Pinpoint the cell where the given text exists, returning its (x, y) midpoint coordinate. 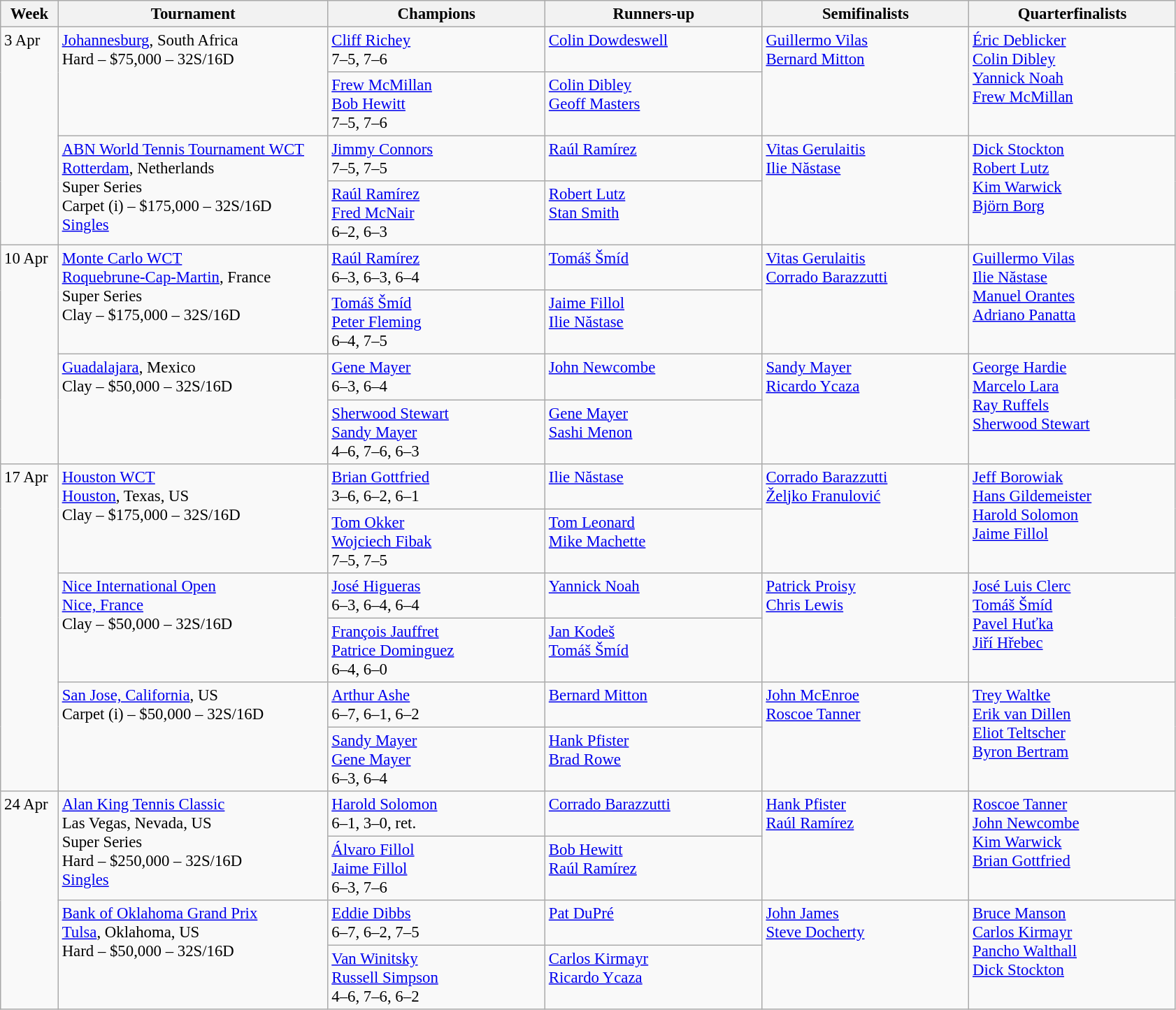
Raúl Ramírez 6–3, 6–3, 6–4 (436, 268)
Ilie Năstase (654, 486)
John Newcombe (654, 377)
3 Apr (29, 136)
Week (29, 14)
Tomáš Šmíd (654, 268)
Vitas Gerulaitis Corrado Barazzutti (866, 300)
Pat DuPré (654, 923)
Tournament (193, 14)
Bob Hewitt Raúl Ramírez (654, 868)
Gene Mayer Sashi Menon (654, 432)
Tom Leonard Mike Machette (654, 541)
Patrick Proisy Chris Lewis (866, 627)
Harold Solomon 6–1, 3–0, ret. (436, 814)
Dick Stockton Robert Lutz Kim Warwick Björn Borg (1073, 191)
Sherwood Stewart Sandy Mayer 4–6, 7–6, 6–3 (436, 432)
Jeff Borowiak Hans Gildemeister Harold Solomon Jaime Fillol (1073, 518)
Semifinalists (866, 14)
Álvaro Fillol Jaime Fillol 6–3, 7–6 (436, 868)
Guadalajara, Mexico Clay – $50,000 – 32S/16D (193, 409)
Hank Pfister Brad Rowe (654, 759)
Champions (436, 14)
Jaime Fillol Ilie Năstase (654, 323)
24 Apr (29, 900)
Colin Dibley Geoff Masters (654, 104)
Monte Carlo WCT Roquebrune-Cap-Martin, France Super Series Clay – $175,000 – 32S/16D (193, 300)
Roscoe Tanner John Newcombe Kim Warwick Brian Gottfried (1073, 846)
Tomáš Šmíd Peter Fleming 6–4, 7–5 (436, 323)
George Hardie Marcelo Lara Ray Ruffels Sherwood Stewart (1073, 409)
Arthur Ashe 6–7, 6–1, 6–2 (436, 705)
Corrado Barazzutti Željko Franulović (866, 518)
Bernard Mitton (654, 705)
ABN World Tennis Tournament WCT Rotterdam, Netherlands Super Series Carpet (i) – $175,000 – 32S/16D Singles (193, 191)
Éric Deblicker Colin Dibley Yannick Noah Frew McMillan (1073, 82)
Runners-up (654, 14)
10 Apr (29, 354)
Sandy Mayer Ricardo Ycaza (866, 409)
John McEnroe Roscoe Tanner (866, 737)
Bruce Manson Carlos Kirmayr Pancho Walthall Dick Stockton (1073, 955)
Van Winitsky Russell Simpson 4–6, 7–6, 6–2 (436, 978)
Nice International Open Nice, France Clay – $50,000 – 32S/16D (193, 627)
Corrado Barazzutti (654, 814)
Frew McMillan Bob Hewitt 7–5, 7–6 (436, 104)
Trey Waltke Erik van Dillen Eliot Teltscher Byron Bertram (1073, 737)
Brian Gottfried 3–6, 6–2, 6–1 (436, 486)
José Luis Clerc Tomáš Šmíd Pavel Huťka Jiří Hřebec (1073, 627)
Eddie Dibbs 6–7, 6–2, 7–5 (436, 923)
John James Steve Docherty (866, 955)
Guillermo Vilas Bernard Mitton (866, 82)
Colin Dowdeswell (654, 50)
Tom Okker Wojciech Fibak 7–5, 7–5 (436, 541)
Jan Kodeš Tomáš Šmíd (654, 650)
Guillermo Vilas Ilie Năstase Manuel Orantes Adriano Panatta (1073, 300)
Alan King Tennis Classic Las Vegas, Nevada, US Super Series Hard – $250,000 – 32S/16D Singles (193, 846)
Raúl Ramírez Fred McNair 6–2, 6–3 (436, 213)
Bank of Oklahoma Grand Prix Tulsa, Oklahoma, US Hard – $50,000 – 32S/16D (193, 955)
Jimmy Connors 7–5, 7–5 (436, 159)
17 Apr (29, 628)
Cliff Richey 7–5, 7–6 (436, 50)
François Jauffret Patrice Dominguez 6–4, 6–0 (436, 650)
José Higueras 6–3, 6–4, 6–4 (436, 596)
Quarterfinalists (1073, 14)
Johannesburg, South Africa Hard – $75,000 – 32S/16D (193, 82)
Gene Mayer 6–3, 6–4 (436, 377)
Hank Pfister Raúl Ramírez (866, 846)
Vitas Gerulaitis Ilie Năstase (866, 191)
Sandy Mayer Gene Mayer 6–3, 6–4 (436, 759)
Carlos Kirmayr Ricardo Ycaza (654, 978)
Houston WCT Houston, Texas, US Clay – $175,000 – 32S/16D (193, 518)
Yannick Noah (654, 596)
Raúl Ramírez (654, 159)
San Jose, California, US Carpet (i) – $50,000 – 32S/16D (193, 737)
Robert Lutz Stan Smith (654, 213)
